From the cell containing the given text, extract its center point as (x, y) coordinate. 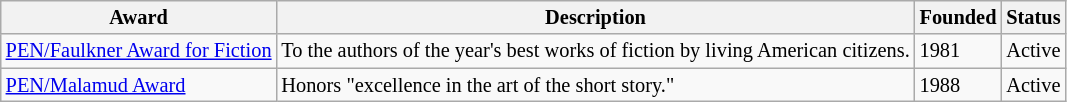
To the authors of the year's best works of fiction by living American citizens. (595, 51)
Status (1033, 17)
PEN/Malamud Award (139, 85)
PEN/Faulkner Award for Fiction (139, 51)
Honors "excellence in the art of the short story." (595, 85)
Award (139, 17)
1981 (958, 51)
1988 (958, 85)
Description (595, 17)
Founded (958, 17)
